Pinpoint the cell where the given text exists, returning its (X, Y) midpoint coordinate. 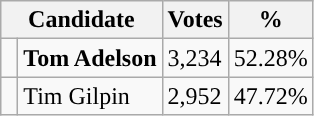
% (270, 20)
47.72% (270, 96)
Tom Adelson (90, 58)
Tim Gilpin (90, 96)
Candidate (82, 20)
2,952 (195, 96)
52.28% (270, 58)
3,234 (195, 58)
Votes (195, 20)
